Find where the given text appears and provide that cell's center as [x, y] coordinate. 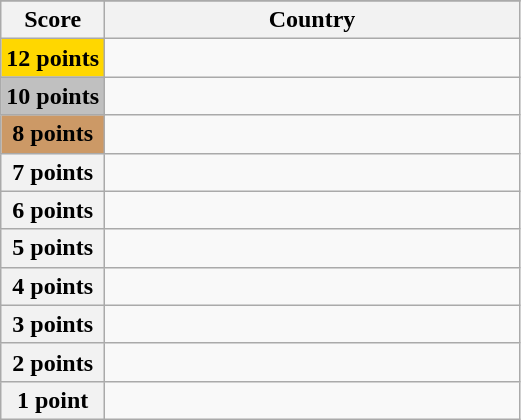
2 points [53, 362]
Score [53, 20]
10 points [53, 96]
6 points [53, 210]
8 points [53, 134]
1 point [53, 400]
Country [312, 20]
3 points [53, 324]
12 points [53, 58]
5 points [53, 248]
4 points [53, 286]
7 points [53, 172]
